Identify which cell holds the provided text, then report its (X, Y) central coordinate. 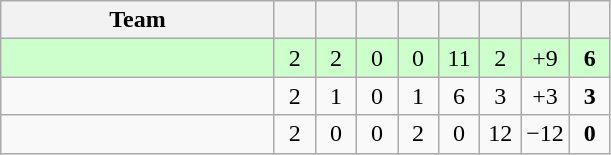
+3 (546, 96)
−12 (546, 134)
12 (500, 134)
+9 (546, 58)
11 (460, 58)
Team (138, 20)
